Find where the given text appears and provide that cell's center as [X, Y] coordinate. 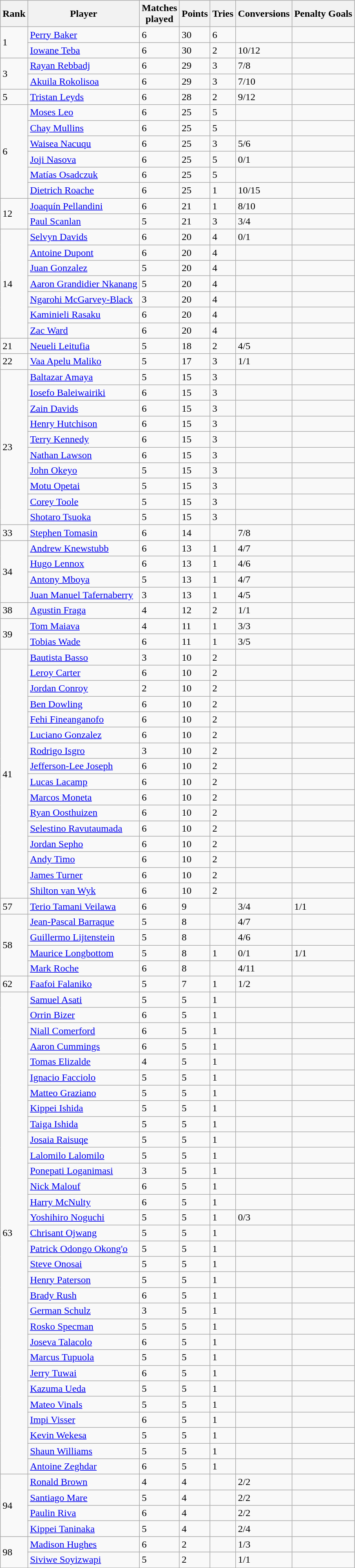
23 [14, 447]
Juan Gonzalez [84, 268]
9/12 [264, 97]
Brady Rush [84, 1295]
Jefferson-Lee Joseph [84, 766]
Waisea Nacuqu [84, 144]
Moses Leo [84, 112]
Rodrigo Isgro [84, 751]
Hugo Lennox [84, 564]
33 [14, 533]
Jordan Sepho [84, 844]
Corey Toole [84, 502]
10/15 [264, 190]
Maurice Longbottom [84, 953]
Aaron Grandidier Nkanang [84, 284]
Dietrich Roache [84, 190]
Terry Kennedy [84, 439]
Tomas Elizalde [84, 1062]
Joji Nasova [84, 159]
Fehi Fineanganofo [84, 720]
Aaron Cummings [84, 1046]
Matchesplayed [159, 14]
Santiago Mare [84, 1498]
17 [194, 361]
Neueli Leitufia [84, 346]
Harry McNulty [84, 1202]
2/4 [264, 1529]
Kevin Wekesa [84, 1435]
94 [14, 1505]
Andrew Knewstubb [84, 548]
Antoine Dupont [84, 253]
Chay Mullins [84, 128]
4/11 [264, 969]
7/10 [264, 81]
Henry Paterson [84, 1280]
Player [84, 14]
1/2 [264, 984]
Tries [223, 14]
Stephen Tomasin [84, 533]
Yoshihiro Noguchi [84, 1218]
Nick Malouf [84, 1186]
Kippei Taninaka [84, 1529]
18 [194, 346]
5/6 [264, 144]
Mateo Vinals [84, 1404]
Juan Manuel Tafernaberry [84, 595]
22 [14, 361]
8/10 [264, 206]
Ngarohi McGarvey-Black [84, 299]
Josaia Raisuqe [84, 1140]
Leroy Carter [84, 673]
57 [14, 906]
0/3 [264, 1218]
Selestino Ravutaumada [84, 828]
Joseva Talacolo [84, 1342]
Tom Maiava [84, 626]
Iowane Teba [84, 50]
German Schulz [84, 1311]
Lucas Lacamp [84, 782]
Henry Hutchison [84, 424]
Steve Onosai [84, 1264]
Matías Osadczuk [84, 175]
3/5 [264, 642]
Impi Visser [84, 1420]
Shilton van Wyk [84, 891]
Kaminieli Rasaku [84, 315]
Penalty Goals [324, 14]
Tristan Leyds [84, 97]
Jean-Pascal Barraque [84, 922]
Nathan Lawson [84, 455]
Niall Comerford [84, 1031]
Antony Mboya [84, 579]
41 [14, 774]
Paulin Riva [84, 1513]
Shaun Williams [84, 1451]
Perry Baker [84, 35]
38 [14, 610]
Marcos Moneta [84, 797]
7 [194, 984]
Patrick Odongo Okong'o [84, 1249]
Rayan Rebbadj [84, 66]
Jerry Tuwai [84, 1373]
Ryan Oosthuizen [84, 813]
Akuila Rokolisoa [84, 81]
Iosefo Baleiwairiki [84, 393]
Shotaro Tsuoka [84, 517]
Antoine Zeghdar [84, 1467]
Taiga Ishida [84, 1124]
Rosko Specman [84, 1326]
Kazuma Ueda [84, 1389]
John Okeyo [84, 471]
98 [14, 1552]
Vaa Apelu Maliko [84, 361]
Rank [14, 14]
Zain Davids [84, 408]
Luciano Gonzalez [84, 735]
63 [14, 1233]
Points [194, 14]
Faafoi Falaniko [84, 984]
34 [14, 572]
Siviwe Soyizwapi [84, 1560]
Agustin Fraga [84, 610]
Conversions [264, 14]
Guillermo Lijtenstein [84, 937]
Bautista Basso [84, 657]
10/12 [264, 50]
Jordan Conroy [84, 688]
Zac Ward [84, 330]
Motu Opetai [84, 486]
Ronald Brown [84, 1482]
Baltazar Amaya [84, 377]
Terio Tamani Veilawa [84, 906]
3/3 [264, 626]
9 [194, 906]
58 [14, 945]
Tobias Wade [84, 642]
62 [14, 984]
Joaquín Pellandini [84, 206]
James Turner [84, 875]
Lalomilo Lalomilo [84, 1155]
Samuel Asati [84, 1000]
Madison Hughes [84, 1544]
Ignacio Facciolo [84, 1077]
Kippei Ishida [84, 1108]
Matteo Graziano [84, 1093]
Chrisant Ojwang [84, 1233]
Andy Timo [84, 859]
Mark Roche [84, 969]
Ponepati Loganimasi [84, 1171]
Marcus Tupuola [84, 1357]
Ben Dowling [84, 704]
Paul Scanlan [84, 222]
39 [14, 634]
Selvyn Davids [84, 237]
Orrin Bizer [84, 1015]
1/3 [264, 1544]
28 [194, 97]
